Return [X, Y] of the center of cell containing provided text 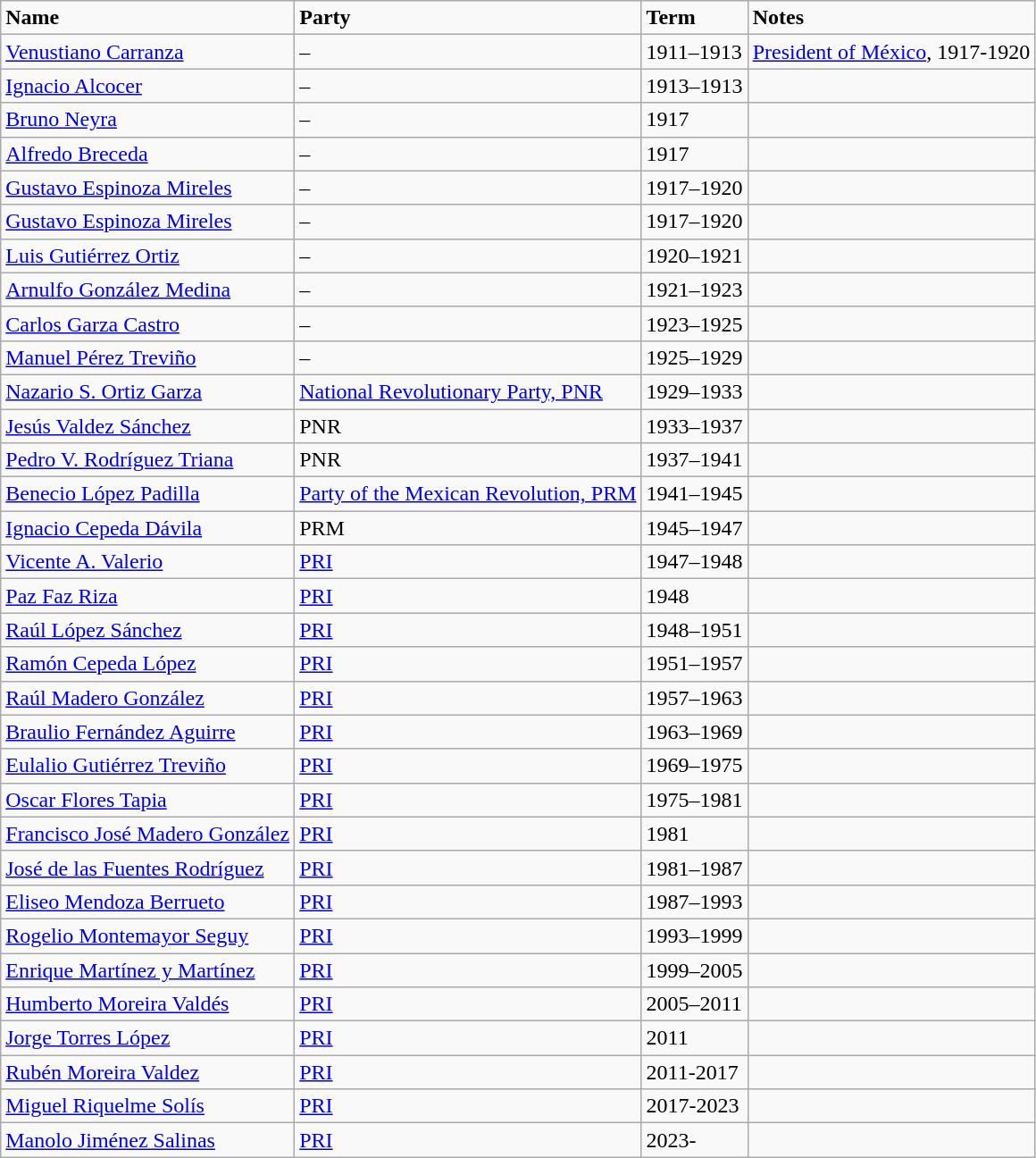
Rogelio Montemayor Seguy [148, 936]
Party [468, 18]
Enrique Martínez y Martínez [148, 969]
Jesús Valdez Sánchez [148, 426]
Ramón Cepeda López [148, 664]
1947–1948 [695, 562]
Braulio Fernández Aguirre [148, 732]
Raúl Madero González [148, 698]
1981 [695, 834]
Paz Faz Riza [148, 596]
2017-2023 [695, 1106]
Pedro V. Rodríguez Triana [148, 460]
1913–1913 [695, 86]
1993–1999 [695, 936]
1945–1947 [695, 528]
Vicente A. Valerio [148, 562]
1963–1969 [695, 732]
Oscar Flores Tapia [148, 800]
José de las Fuentes Rodríguez [148, 868]
Raúl López Sánchez [148, 630]
Nazario S. Ortiz Garza [148, 391]
1941–1945 [695, 494]
Name [148, 18]
1948–1951 [695, 630]
Bruno Neyra [148, 120]
Francisco José Madero González [148, 834]
2005–2011 [695, 1004]
Venustiano Carranza [148, 52]
Manolo Jiménez Salinas [148, 1140]
Eliseo Mendoza Berrueto [148, 902]
1948 [695, 596]
Luis Gutiérrez Ortiz [148, 256]
Jorge Torres López [148, 1038]
Party of the Mexican Revolution, PRM [468, 494]
1951–1957 [695, 664]
1933–1937 [695, 426]
1987–1993 [695, 902]
1920–1921 [695, 256]
President of México, 1917-1920 [891, 52]
Benecio López Padilla [148, 494]
Manuel Pérez Treviño [148, 357]
2023- [695, 1140]
Arnulfo González Medina [148, 289]
Ignacio Cepeda Dávila [148, 528]
National Revolutionary Party, PNR [468, 391]
Eulalio Gutiérrez Treviño [148, 766]
1925–1929 [695, 357]
Miguel Riquelme Solís [148, 1106]
1969–1975 [695, 766]
1975–1981 [695, 800]
1957–1963 [695, 698]
1911–1913 [695, 52]
Term [695, 18]
Alfredo Breceda [148, 154]
1981–1987 [695, 868]
Carlos Garza Castro [148, 323]
1999–2005 [695, 969]
Ignacio Alcocer [148, 86]
2011-2017 [695, 1072]
PRM [468, 528]
1923–1925 [695, 323]
1937–1941 [695, 460]
Rubén Moreira Valdez [148, 1072]
1921–1923 [695, 289]
2011 [695, 1038]
Humberto Moreira Valdés [148, 1004]
Notes [891, 18]
1929–1933 [695, 391]
